Identify which cell holds the provided text, then report its (X, Y) central coordinate. 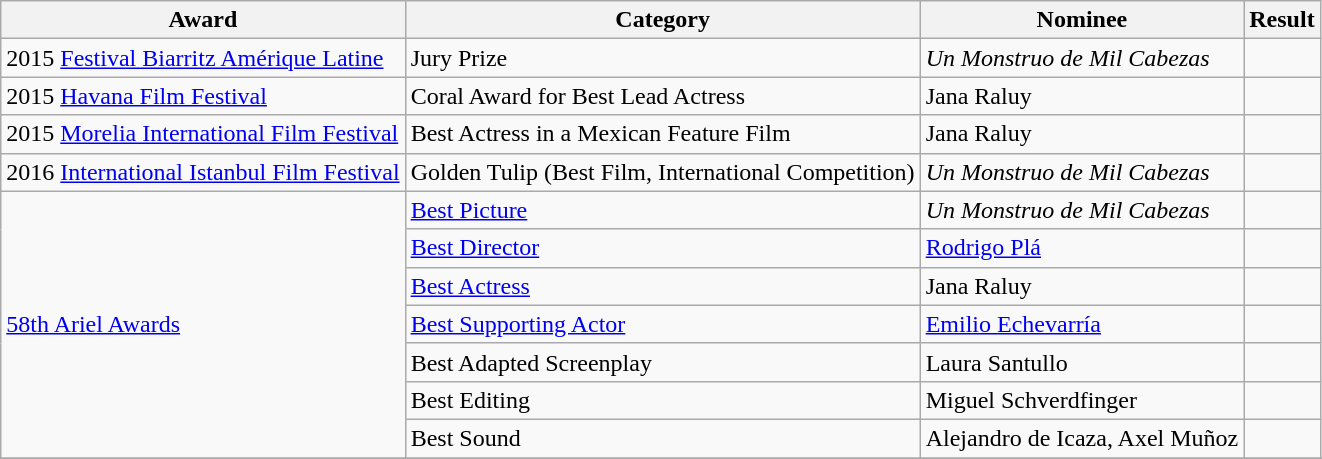
Best Adapted Screenplay (662, 362)
Jury Prize (662, 58)
Award (203, 20)
2015 Festival Biarritz Amérique Latine (203, 58)
2016 International Istanbul Film Festival (203, 172)
Alejandro de Icaza, Axel Muñoz (1082, 438)
58th Ariel Awards (203, 324)
2015 Havana Film Festival (203, 96)
Miguel Schverdfinger (1082, 400)
Best Director (662, 248)
Laura Santullo (1082, 362)
Best Sound (662, 438)
Best Actress in a Mexican Feature Film (662, 134)
Emilio Echevarría (1082, 324)
Category (662, 20)
Best Editing (662, 400)
Nominee (1082, 20)
Result (1282, 20)
2015 Morelia International Film Festival (203, 134)
Best Actress (662, 286)
Best Supporting Actor (662, 324)
Rodrigo Plá (1082, 248)
Golden Tulip (Best Film, International Competition) (662, 172)
Best Picture (662, 210)
Coral Award for Best Lead Actress (662, 96)
